Locate the cell with the specified text and output its [x, y] center coordinate. 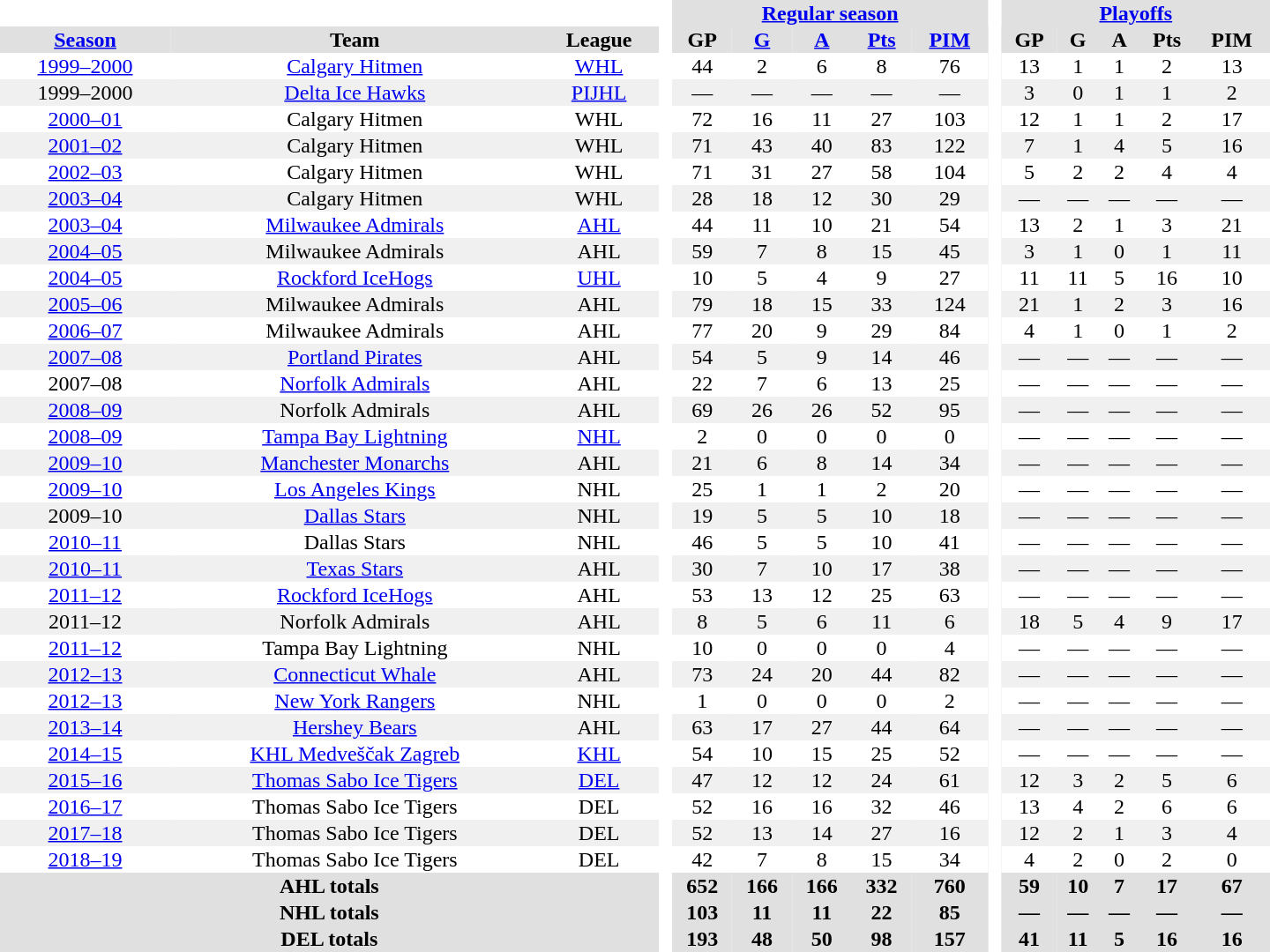
76 [950, 66]
38 [950, 569]
40 [822, 145]
19 [702, 516]
760 [950, 886]
104 [950, 172]
2013–14 [85, 727]
PIJHL [600, 93]
2006–07 [85, 331]
72 [702, 119]
Playoffs [1136, 13]
2001–02 [85, 145]
48 [762, 939]
332 [882, 886]
Season [85, 40]
157 [950, 939]
28 [702, 198]
33 [882, 304]
2005–06 [85, 304]
2000–01 [85, 119]
Portland Pirates [355, 357]
45 [950, 251]
32 [882, 807]
NHL totals [330, 912]
KHL [600, 754]
KHL Medveščak Zagreb [355, 754]
Regular season [830, 13]
83 [882, 145]
New York Rangers [355, 701]
2018–19 [85, 859]
652 [702, 886]
124 [950, 304]
DEL totals [330, 939]
58 [882, 172]
95 [950, 410]
43 [762, 145]
69 [702, 410]
Delta Ice Hawks [355, 93]
73 [702, 674]
67 [1231, 886]
122 [950, 145]
64 [950, 727]
98 [882, 939]
42 [702, 859]
2015–16 [85, 780]
77 [702, 331]
79 [702, 304]
2017–18 [85, 833]
50 [822, 939]
85 [950, 912]
31 [762, 172]
Texas Stars [355, 569]
Los Angeles Kings [355, 489]
61 [950, 780]
Team [355, 40]
Connecticut Whale [355, 674]
2002–03 [85, 172]
UHL [600, 278]
82 [950, 674]
193 [702, 939]
2016–17 [85, 807]
47 [702, 780]
AHL totals [330, 886]
Manchester Monarchs [355, 463]
53 [702, 595]
84 [950, 331]
2014–15 [85, 754]
Hershey Bears [355, 727]
League [600, 40]
